Identify which cell holds the provided text, then report its (X, Y) central coordinate. 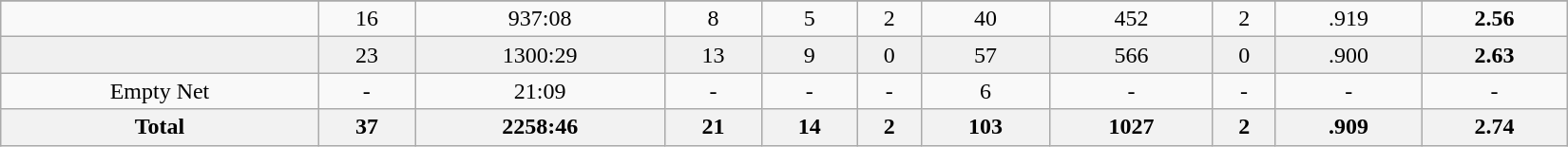
21 (713, 127)
6 (985, 91)
16 (367, 19)
.919 (1348, 19)
.909 (1348, 127)
Total (160, 127)
1027 (1131, 127)
Empty Net (160, 91)
14 (810, 127)
40 (985, 19)
2258:46 (540, 127)
13 (713, 55)
57 (985, 55)
452 (1131, 19)
.900 (1348, 55)
9 (810, 55)
937:08 (540, 19)
566 (1131, 55)
37 (367, 127)
2.74 (1494, 127)
2.56 (1494, 19)
8 (713, 19)
5 (810, 19)
2.63 (1494, 55)
21:09 (540, 91)
103 (985, 127)
23 (367, 55)
1300:29 (540, 55)
